Locate the cell with the specified text and output its (X, Y) center coordinate. 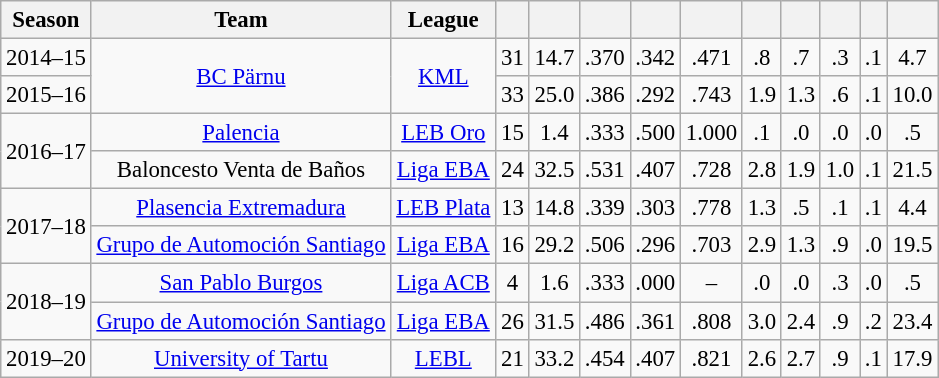
21 (512, 358)
.386 (605, 95)
.506 (605, 245)
1.000 (711, 133)
15 (512, 133)
.471 (711, 58)
2014–15 (46, 58)
2.8 (762, 170)
Team (241, 20)
31.5 (554, 321)
19.5 (912, 245)
2.6 (762, 358)
.339 (605, 208)
14.8 (554, 208)
2.9 (762, 245)
.370 (605, 58)
.2 (874, 321)
Baloncesto Venta de Baños (241, 170)
21.5 (912, 170)
.361 (655, 321)
.500 (655, 133)
.743 (711, 95)
2019–20 (46, 358)
.821 (711, 358)
4 (512, 283)
16 (512, 245)
2.7 (800, 358)
25.0 (554, 95)
23.4 (912, 321)
.728 (711, 170)
.454 (605, 358)
.6 (840, 95)
.8 (762, 58)
BC Pärnu (241, 76)
13 (512, 208)
26 (512, 321)
1.6 (554, 283)
4.7 (912, 58)
Liga ACB (444, 283)
33 (512, 95)
– (711, 283)
17.9 (912, 358)
San Pablo Burgos (241, 283)
League (444, 20)
.000 (655, 283)
4.4 (912, 208)
2016–17 (46, 152)
Season (46, 20)
24 (512, 170)
Plasencia Extremadura (241, 208)
33.2 (554, 358)
.296 (655, 245)
3.0 (762, 321)
2015–16 (46, 95)
LEB Plata (444, 208)
10.0 (912, 95)
14.7 (554, 58)
2.4 (800, 321)
KML (444, 76)
1.4 (554, 133)
2017–18 (46, 226)
.778 (711, 208)
1.0 (840, 170)
29.2 (554, 245)
.531 (605, 170)
31 (512, 58)
.703 (711, 245)
University of Tartu (241, 358)
.486 (605, 321)
.7 (800, 58)
Palencia (241, 133)
.342 (655, 58)
32.5 (554, 170)
2018–19 (46, 302)
.292 (655, 95)
LEB Oro (444, 133)
LEBL (444, 358)
.808 (711, 321)
.303 (655, 208)
